Return the [x, y] coordinate for the center point of the cell that contains the specified text.  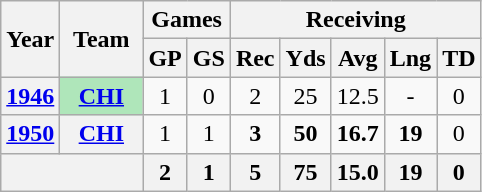
Avg [358, 58]
Year [30, 39]
Games [186, 20]
GP [165, 58]
Rec [255, 58]
- [410, 96]
25 [306, 96]
TD [459, 58]
3 [255, 134]
Yds [306, 58]
Lng [410, 58]
5 [255, 172]
GS [208, 58]
75 [306, 172]
1950 [30, 134]
Receiving [356, 20]
50 [306, 134]
15.0 [358, 172]
12.5 [358, 96]
16.7 [358, 134]
1946 [30, 96]
Team [102, 39]
